From the cell containing the given text, extract its center point as (x, y) coordinate. 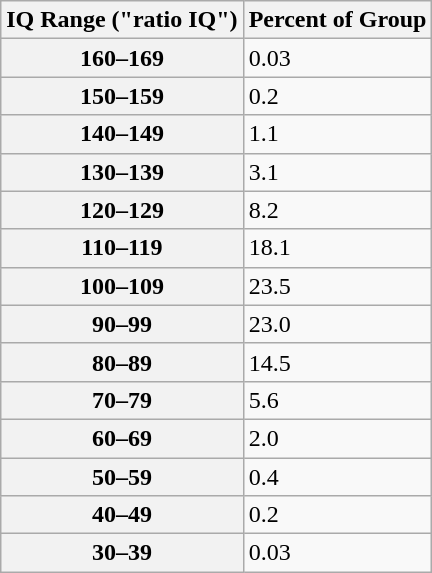
30–39 (122, 553)
110–119 (122, 248)
50–59 (122, 477)
5.6 (338, 400)
140–149 (122, 134)
90–99 (122, 324)
23.5 (338, 286)
IQ Range ("ratio IQ") (122, 20)
3.1 (338, 172)
1.1 (338, 134)
8.2 (338, 210)
150–159 (122, 96)
80–89 (122, 362)
100–109 (122, 286)
70–79 (122, 400)
14.5 (338, 362)
60–69 (122, 438)
130–139 (122, 172)
18.1 (338, 248)
120–129 (122, 210)
40–49 (122, 515)
Percent of Group (338, 20)
2.0 (338, 438)
160–169 (122, 58)
23.0 (338, 324)
0.4 (338, 477)
